For the text-containing cell, return its midpoint in (x, y) coordinate format. 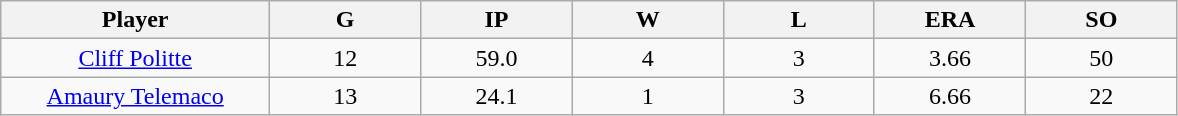
IP (496, 20)
3.66 (950, 58)
W (648, 20)
SO (1102, 20)
1 (648, 96)
12 (346, 58)
50 (1102, 58)
4 (648, 58)
G (346, 20)
Amaury Telemaco (136, 96)
Player (136, 20)
6.66 (950, 96)
13 (346, 96)
ERA (950, 20)
Cliff Politte (136, 58)
24.1 (496, 96)
L (798, 20)
22 (1102, 96)
59.0 (496, 58)
